Determine the (x, y) coordinate at the center of the cell enclosing the given text.  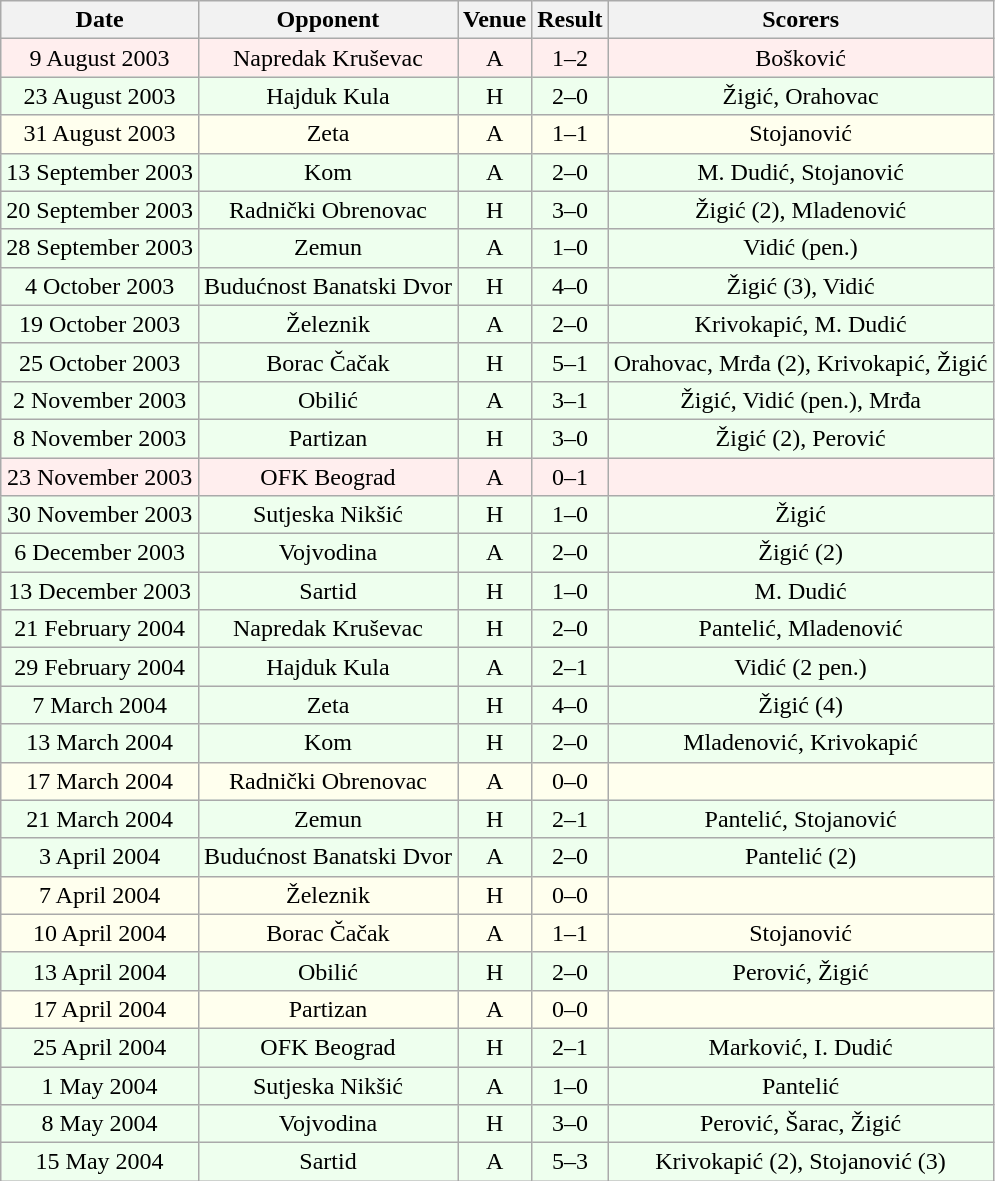
Result (570, 20)
Venue (495, 20)
13 September 2003 (100, 172)
Mladenović, Krivokapić (800, 743)
Krivokapić (2), Stojanović (3) (800, 1162)
Žigić (3), Vidić (800, 286)
13 April 2004 (100, 971)
Žigić, Orahovac (800, 96)
28 September 2003 (100, 248)
1–2 (570, 58)
Vidić (2 pen.) (800, 667)
7 April 2004 (100, 895)
Krivokapić, M. Dudić (800, 324)
Opponent (328, 20)
Žigić (2), Mladenović (800, 210)
2 November 2003 (100, 400)
Žigić, Vidić (pen.), Mrđa (800, 400)
M. Dudić (800, 591)
Žigić (2) (800, 553)
1 May 2004 (100, 1085)
Perović, Žigić (800, 971)
31 August 2003 (100, 134)
0–1 (570, 477)
M. Dudić, Stojanović (800, 172)
Pantelić, Mladenović (800, 629)
19 October 2003 (100, 324)
Žigić (800, 515)
Orahovac, Mrđa (2), Krivokapić, Žigić (800, 362)
21 March 2004 (100, 819)
8 May 2004 (100, 1124)
21 February 2004 (100, 629)
Bošković (800, 58)
23 August 2003 (100, 96)
8 November 2003 (100, 438)
13 December 2003 (100, 591)
3 April 2004 (100, 857)
5–1 (570, 362)
5–3 (570, 1162)
Žigić (2), Perović (800, 438)
7 March 2004 (100, 705)
23 November 2003 (100, 477)
17 March 2004 (100, 781)
20 September 2003 (100, 210)
13 March 2004 (100, 743)
15 May 2004 (100, 1162)
Pantelić, Stojanović (800, 819)
Marković, I. Dudić (800, 1047)
Scorers (800, 20)
3–1 (570, 400)
10 April 2004 (100, 933)
25 April 2004 (100, 1047)
30 November 2003 (100, 515)
9 August 2003 (100, 58)
Perović, Šarac, Žigić (800, 1124)
Vidić (pen.) (800, 248)
Pantelić (2) (800, 857)
Žigić (4) (800, 705)
29 February 2004 (100, 667)
4 October 2003 (100, 286)
25 October 2003 (100, 362)
17 April 2004 (100, 1009)
Date (100, 20)
Pantelić (800, 1085)
6 December 2003 (100, 553)
